Return [x, y] of the center of cell containing provided text 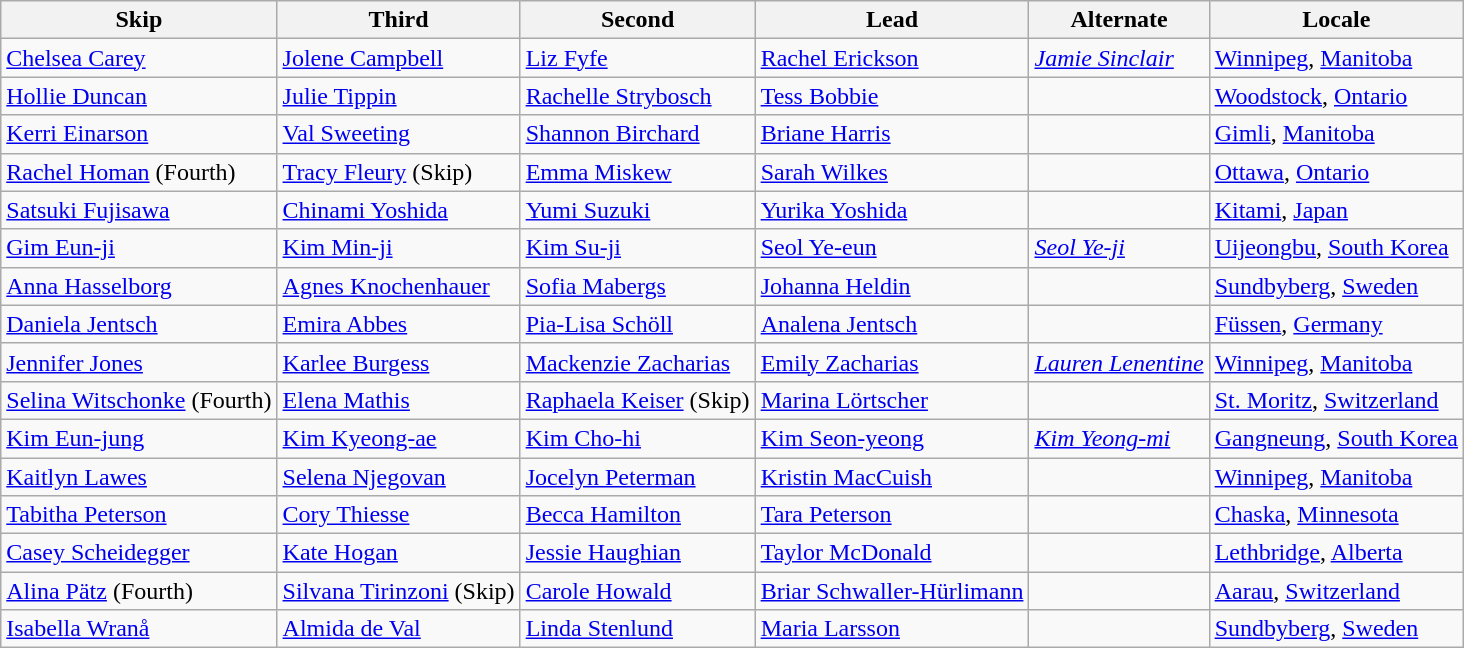
Maria Larsson [892, 629]
Woodstock, Ontario [1336, 96]
Kim Kyeong-ae [398, 438]
Gangneung, South Korea [1336, 438]
Sarah Wilkes [892, 172]
Liz Fyfe [638, 58]
Yurika Yoshida [892, 210]
Pia-Lisa Schöll [638, 324]
Hollie Duncan [139, 96]
Second [638, 20]
Isabella Wranå [139, 629]
Silvana Tirinzoni (Skip) [398, 591]
Selena Njegovan [398, 477]
Lauren Lenentine [1119, 362]
Tara Peterson [892, 515]
Tabitha Peterson [139, 515]
Jolene Campbell [398, 58]
Lead [892, 20]
Tracy Fleury (Skip) [398, 172]
Linda Stenlund [638, 629]
Gim Eun-ji [139, 248]
Kim Eun-jung [139, 438]
Uijeongbu, South Korea [1336, 248]
Kim Cho-hi [638, 438]
Briar Schwaller-Hürlimann [892, 591]
Seol Ye-ji [1119, 248]
Ottawa, Ontario [1336, 172]
St. Moritz, Switzerland [1336, 400]
Kaitlyn Lawes [139, 477]
Briane Harris [892, 134]
Karlee Burgess [398, 362]
Kim Min-ji [398, 248]
Skip [139, 20]
Rachelle Strybosch [638, 96]
Füssen, Germany [1336, 324]
Jennifer Jones [139, 362]
Lethbridge, Alberta [1336, 553]
Emma Miskew [638, 172]
Julie Tippin [398, 96]
Aarau, Switzerland [1336, 591]
Chaska, Minnesota [1336, 515]
Kerri Einarson [139, 134]
Tess Bobbie [892, 96]
Kitami, Japan [1336, 210]
Johanna Heldin [892, 286]
Kate Hogan [398, 553]
Kim Su-ji [638, 248]
Marina Lörtscher [892, 400]
Mackenzie Zacharias [638, 362]
Jamie Sinclair [1119, 58]
Selina Witschonke (Fourth) [139, 400]
Raphaela Keiser (Skip) [638, 400]
Jocelyn Peterman [638, 477]
Emira Abbes [398, 324]
Sofia Mabergs [638, 286]
Emily Zacharias [892, 362]
Jessie Haughian [638, 553]
Chinami Yoshida [398, 210]
Chelsea Carey [139, 58]
Locale [1336, 20]
Kim Yeong-mi [1119, 438]
Seol Ye-eun [892, 248]
Alina Pätz (Fourth) [139, 591]
Elena Mathis [398, 400]
Carole Howald [638, 591]
Shannon Birchard [638, 134]
Gimli, Manitoba [1336, 134]
Cory Thiesse [398, 515]
Third [398, 20]
Rachel Erickson [892, 58]
Kim Seon-yeong [892, 438]
Rachel Homan (Fourth) [139, 172]
Casey Scheidegger [139, 553]
Becca Hamilton [638, 515]
Agnes Knochenhauer [398, 286]
Anna Hasselborg [139, 286]
Val Sweeting [398, 134]
Yumi Suzuki [638, 210]
Analena Jentsch [892, 324]
Satsuki Fujisawa [139, 210]
Almida de Val [398, 629]
Taylor McDonald [892, 553]
Kristin MacCuish [892, 477]
Daniela Jentsch [139, 324]
Alternate [1119, 20]
